Search for the cell housing the specified text and yield its [x, y] center coordinate. 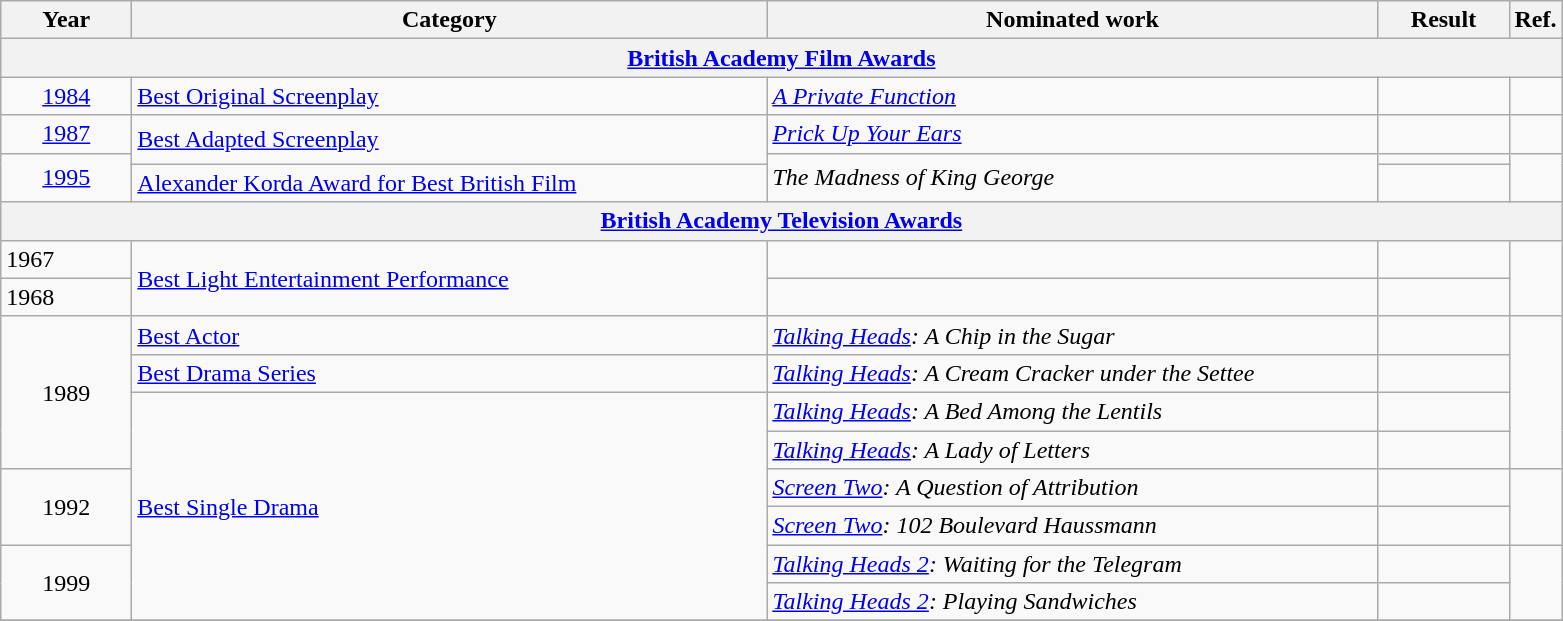
A Private Function [1072, 96]
Best Actor [450, 335]
Talking Heads: A Lady of Letters [1072, 449]
Best Drama Series [450, 373]
Result [1444, 20]
Ref. [1536, 20]
Screen Two: A Question of Attribution [1072, 488]
Best Adapted Screenplay [450, 140]
1967 [66, 259]
Best Original Screenplay [450, 96]
Prick Up Your Ears [1072, 134]
1987 [66, 134]
British Academy Television Awards [782, 221]
Talking Heads 2: Playing Sandwiches [1072, 602]
Category [450, 20]
1968 [66, 297]
Best Light Entertainment Performance [450, 278]
Talking Heads: A Cream Cracker under the Settee [1072, 373]
Talking Heads: A Bed Among the Lentils [1072, 411]
1999 [66, 583]
British Academy Film Awards [782, 58]
Alexander Korda Award for Best British Film [450, 183]
1995 [66, 178]
Talking Heads: A Chip in the Sugar [1072, 335]
1984 [66, 96]
1989 [66, 392]
Year [66, 20]
Screen Two: 102 Boulevard Haussmann [1072, 526]
1992 [66, 507]
Talking Heads 2: Waiting for the Telegram [1072, 564]
Best Single Drama [450, 506]
Nominated work [1072, 20]
The Madness of King George [1072, 178]
